Locate the cell with the specified text and output its (X, Y) center coordinate. 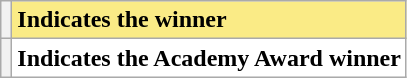
Indicates the Academy Award winner (210, 58)
Indicates the winner (210, 20)
